Output the (x, y) coordinate of the center of the cell containing the given text.  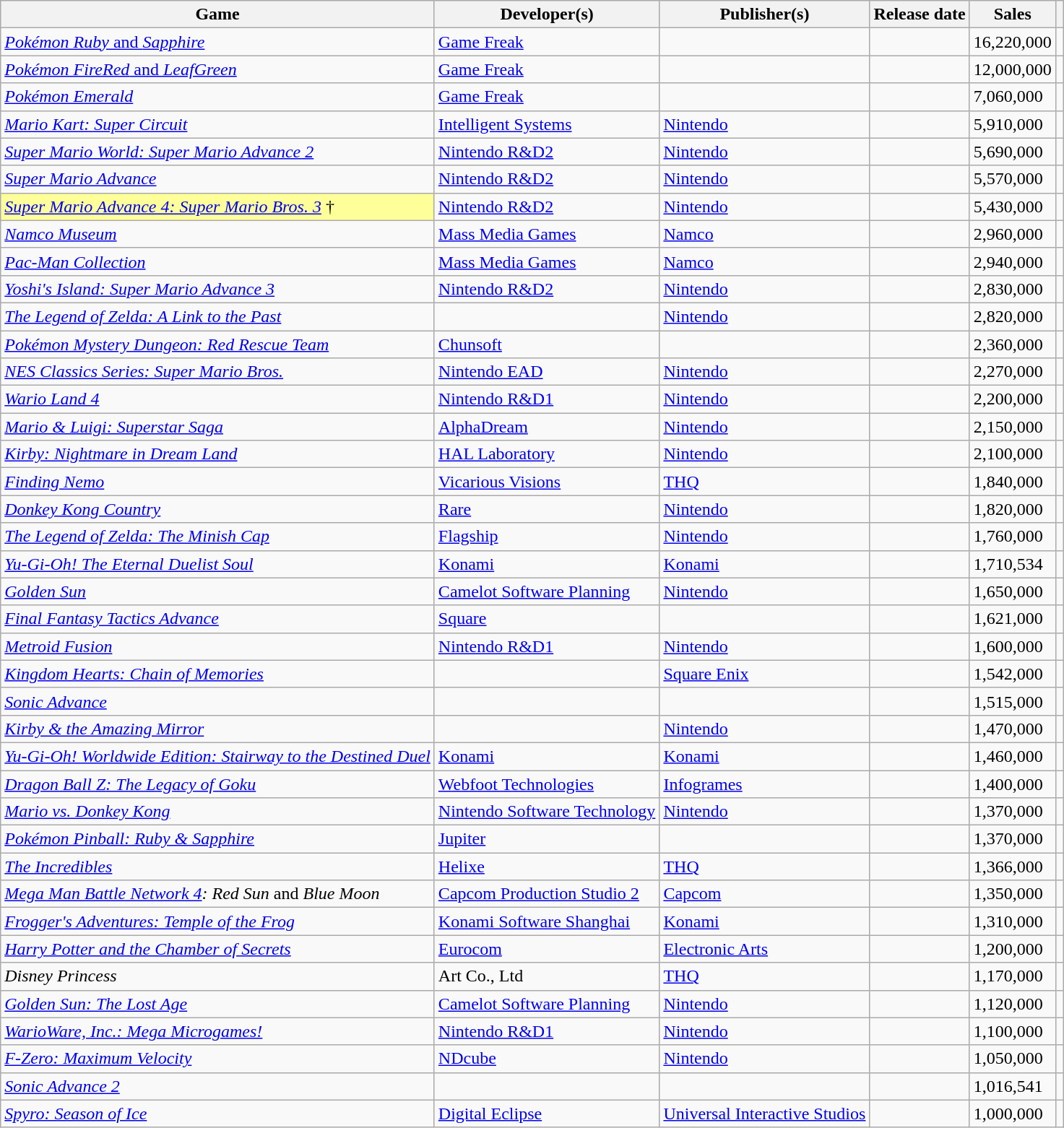
Super Mario World: Super Mario Advance 2 (218, 152)
Dragon Ball Z: The Legacy of Goku (218, 784)
Golden Sun (218, 591)
The Legend of Zelda: A Link to the Past (218, 316)
2,940,000 (1013, 261)
1,000,000 (1013, 1114)
Sonic Advance (218, 701)
Webfoot Technologies (547, 784)
1,050,000 (1013, 1059)
Frogger's Adventures: Temple of the Frog (218, 921)
Sonic Advance 2 (218, 1086)
Disney Princess (218, 976)
Intelligent Systems (547, 124)
2,150,000 (1013, 427)
Rare (547, 509)
Pokémon Ruby and Sapphire (218, 42)
1,600,000 (1013, 646)
Yu-Gi-Oh! Worldwide Edition: Stairway to the Destined Duel (218, 756)
Wario Land 4 (218, 399)
Kirby & the Amazing Mirror (218, 729)
Mega Man Battle Network 4: Red Sun and Blue Moon (218, 894)
Capcom Production Studio 2 (547, 894)
Finding Nemo (218, 482)
Pokémon Emerald (218, 97)
Kirby: Nightmare in Dream Land (218, 454)
7,060,000 (1013, 97)
Mario Kart: Super Circuit (218, 124)
Harry Potter and the Chamber of Secrets (218, 949)
Donkey Kong Country (218, 509)
Vicarious Visions (547, 482)
1,515,000 (1013, 701)
1,200,000 (1013, 949)
Eurocom (547, 949)
Square Enix (764, 674)
1,366,000 (1013, 867)
2,360,000 (1013, 344)
Spyro: Season of Ice (218, 1114)
Art Co., Ltd (547, 976)
Yoshi's Island: Super Mario Advance 3 (218, 289)
2,270,000 (1013, 372)
12,000,000 (1013, 69)
Yu-Gi-Oh! The Eternal Duelist Soul (218, 564)
1,460,000 (1013, 756)
5,430,000 (1013, 207)
AlphaDream (547, 427)
Sales (1013, 14)
Pokémon Pinball: Ruby & Sapphire (218, 839)
1,650,000 (1013, 591)
Pokémon Mystery Dungeon: Red Rescue Team (218, 344)
5,690,000 (1013, 152)
1,120,000 (1013, 1004)
F-Zero: Maximum Velocity (218, 1059)
1,760,000 (1013, 537)
Release date (920, 14)
1,542,000 (1013, 674)
Pac-Man Collection (218, 261)
16,220,000 (1013, 42)
1,840,000 (1013, 482)
Flagship (547, 537)
Pokémon FireRed and LeafGreen (218, 69)
5,910,000 (1013, 124)
1,470,000 (1013, 729)
Developer(s) (547, 14)
Jupiter (547, 839)
Mario vs. Donkey Kong (218, 812)
Final Fantasy Tactics Advance (218, 619)
Capcom (764, 894)
1,621,000 (1013, 619)
2,830,000 (1013, 289)
2,200,000 (1013, 399)
Infogrames (764, 784)
WarioWare, Inc.: Mega Microgames! (218, 1031)
2,100,000 (1013, 454)
Konami Software Shanghai (547, 921)
Universal Interactive Studios (764, 1114)
Metroid Fusion (218, 646)
2,960,000 (1013, 234)
Super Mario Advance 4: Super Mario Bros. 3 † (218, 207)
Mario & Luigi: Superstar Saga (218, 427)
The Legend of Zelda: The Minish Cap (218, 537)
Digital Eclipse (547, 1114)
Game (218, 14)
Publisher(s) (764, 14)
NDcube (547, 1059)
1,100,000 (1013, 1031)
5,570,000 (1013, 179)
1,310,000 (1013, 921)
1,400,000 (1013, 784)
HAL Laboratory (547, 454)
Helixe (547, 867)
2,820,000 (1013, 316)
1,350,000 (1013, 894)
Golden Sun: The Lost Age (218, 1004)
1,170,000 (1013, 976)
Super Mario Advance (218, 179)
1,710,534 (1013, 564)
1,016,541 (1013, 1086)
Chunsoft (547, 344)
Nintendo EAD (547, 372)
1,820,000 (1013, 509)
Namco Museum (218, 234)
NES Classics Series: Super Mario Bros. (218, 372)
Nintendo Software Technology (547, 812)
Electronic Arts (764, 949)
The Incredibles (218, 867)
Kingdom Hearts: Chain of Memories (218, 674)
Square (547, 619)
